Provide the [x, y] coordinate of the cell's center where the given text is located.  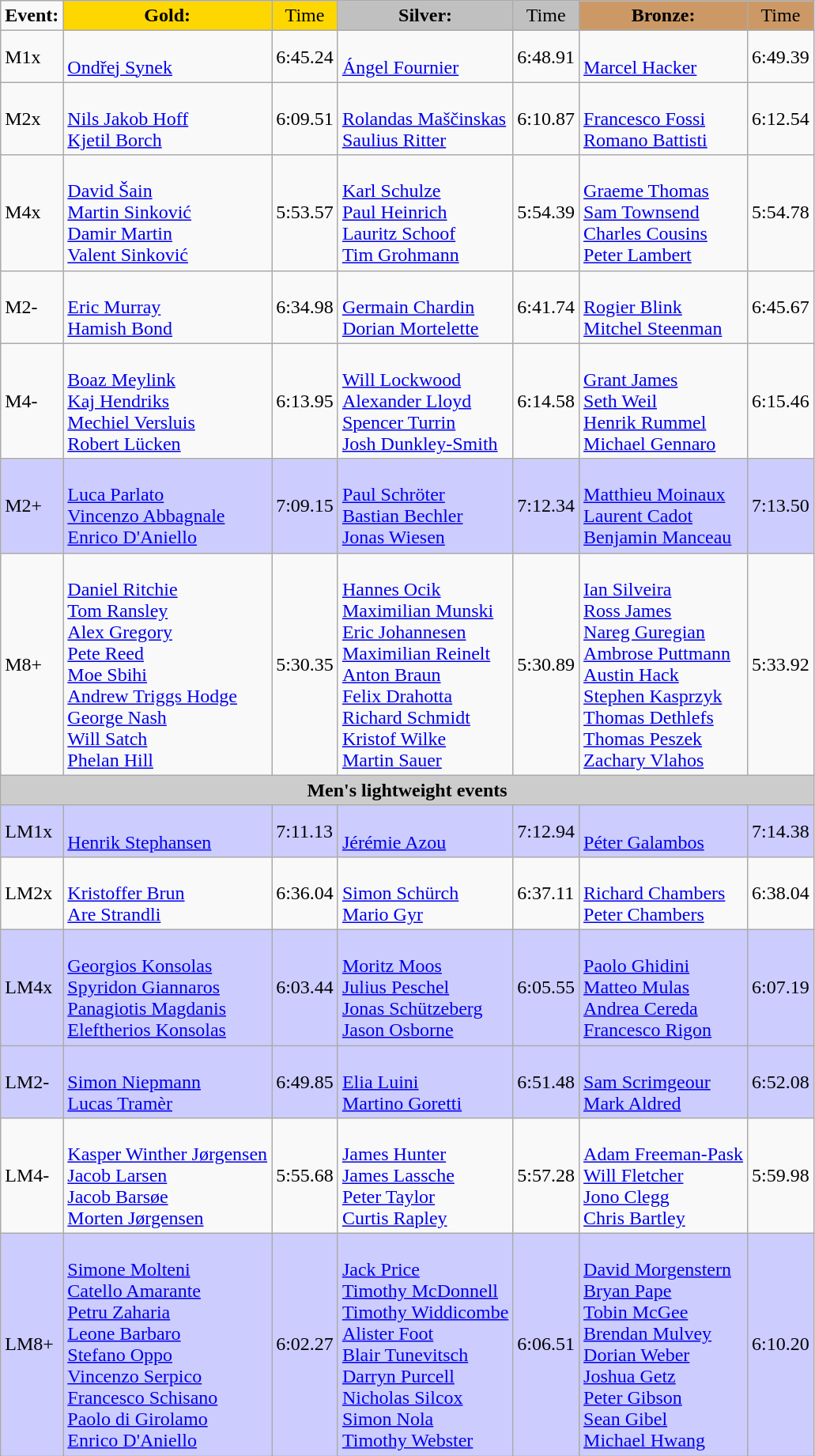
5:55.68 [305, 1176]
7:13.50 [781, 506]
Eric MurrayHamish Bond [168, 307]
6:37.11 [546, 893]
Kristoffer BrunAre Strandli [168, 893]
5:53.57 [305, 213]
6:03.44 [305, 987]
LM8+ [32, 1344]
Francesco FossiRomano Battisti [664, 119]
LM4- [32, 1176]
6:09.51 [305, 119]
5:30.35 [305, 664]
6:48.91 [546, 57]
6:10.87 [546, 119]
Georgios KonsolasSpyridon GiannarosPanagiotis MagdanisEleftherios Konsolas [168, 987]
5:30.89 [546, 664]
Event: [32, 16]
6:07.19 [781, 987]
M4- [32, 401]
Jack PriceTimothy McDonnellTimothy WiddicombeAlister FootBlair TunevitschDarryn PurcellNicholas SilcoxSimon NolaTimothy Webster [425, 1344]
Ángel Fournier [425, 57]
5:54.78 [781, 213]
Daniel RitchieTom RansleyAlex GregoryPete ReedMoe SbihiAndrew Triggs HodgeGeorge NashWill SatchPhelan Hill [168, 664]
6:38.04 [781, 893]
Bronze: [664, 16]
Luca ParlatoVincenzo AbbagnaleEnrico D'Aniello [168, 506]
LM4x [32, 987]
Germain ChardinDorian Mortelette [425, 307]
5:33.92 [781, 664]
Elia LuiniMartino Goretti [425, 1082]
LM2- [32, 1082]
Marcel Hacker [664, 57]
6:49.85 [305, 1082]
6:49.39 [781, 57]
6:02.27 [305, 1344]
Will LockwoodAlexander LloydSpencer TurrinJosh Dunkley-Smith [425, 401]
7:14.38 [781, 830]
5:54.39 [546, 213]
David ŠainMartin SinkovićDamir MartinValent Sinković [168, 213]
David MorgensternBryan PapeTobin McGeeBrendan MulveyDorian WeberJoshua GetzPeter GibsonSean GibelMichael Hwang [664, 1344]
Simon NiepmannLucas Tramèr [168, 1082]
Simone MolteniCatello AmarantePetru ZahariaLeone BarbaroStefano OppoVincenzo SerpicoFrancesco SchisanoPaolo di GirolamoEnrico D'Aniello [168, 1344]
M2+ [32, 506]
6:41.74 [546, 307]
6:10.20 [781, 1344]
Péter Galambos [664, 830]
6:12.54 [781, 119]
5:57.28 [546, 1176]
6:13.95 [305, 401]
Adam Freeman-PaskWill FletcherJono CleggChris Bartley [664, 1176]
M8+ [32, 664]
6:06.51 [546, 1344]
Hannes OcikMaximilian MunskiEric JohannesenMaximilian ReineltAnton BraunFelix DrahottaRichard SchmidtKristof WilkeMartin Sauer [425, 664]
6:14.58 [546, 401]
Nils Jakob HoffKjetil Borch [168, 119]
6:34.98 [305, 307]
6:45.67 [781, 307]
Paolo GhidiniMatteo MulasAndrea CeredaFrancesco Rigon [664, 987]
LM2x [32, 893]
Grant JamesSeth WeilHenrik RummelMichael Gennaro [664, 401]
6:51.48 [546, 1082]
6:52.08 [781, 1082]
7:12.94 [546, 830]
Paul SchröterBastian BechlerJonas Wiesen [425, 506]
M4x [32, 213]
6:45.24 [305, 57]
Moritz MoosJulius PeschelJonas SchützebergJason Osborne [425, 987]
Richard ChambersPeter Chambers [664, 893]
Matthieu MoinauxLaurent CadotBenjamin Manceau [664, 506]
6:36.04 [305, 893]
Jérémie Azou [425, 830]
Men's lightweight events [408, 790]
M1x [32, 57]
Graeme ThomasSam TownsendCharles CousinsPeter Lambert [664, 213]
Gold: [168, 16]
6:15.46 [781, 401]
Ian SilveiraRoss JamesNareg GuregianAmbrose PuttmannAustin HackStephen KasprzykThomas DethlefsThomas PeszekZachary Vlahos [664, 664]
Rolandas MaščinskasSaulius Ritter [425, 119]
7:11.13 [305, 830]
6:05.55 [546, 987]
5:59.98 [781, 1176]
M2x [32, 119]
7:09.15 [305, 506]
Ondřej Synek [168, 57]
Rogier BlinkMitchel Steenman [664, 307]
Silver: [425, 16]
Kasper Winther JørgensenJacob LarsenJacob BarsøeMorten Jørgensen [168, 1176]
Simon SchürchMario Gyr [425, 893]
Karl SchulzePaul HeinrichLauritz SchoofTim Grohmann [425, 213]
M2- [32, 307]
7:12.34 [546, 506]
Boaz MeylinkKaj HendriksMechiel VersluisRobert Lücken [168, 401]
James HunterJames LasschePeter TaylorCurtis Rapley [425, 1176]
Henrik Stephansen [168, 830]
Sam ScrimgeourMark Aldred [664, 1082]
LM1x [32, 830]
